Find where the given text appears and provide that cell's center as [X, Y] coordinate. 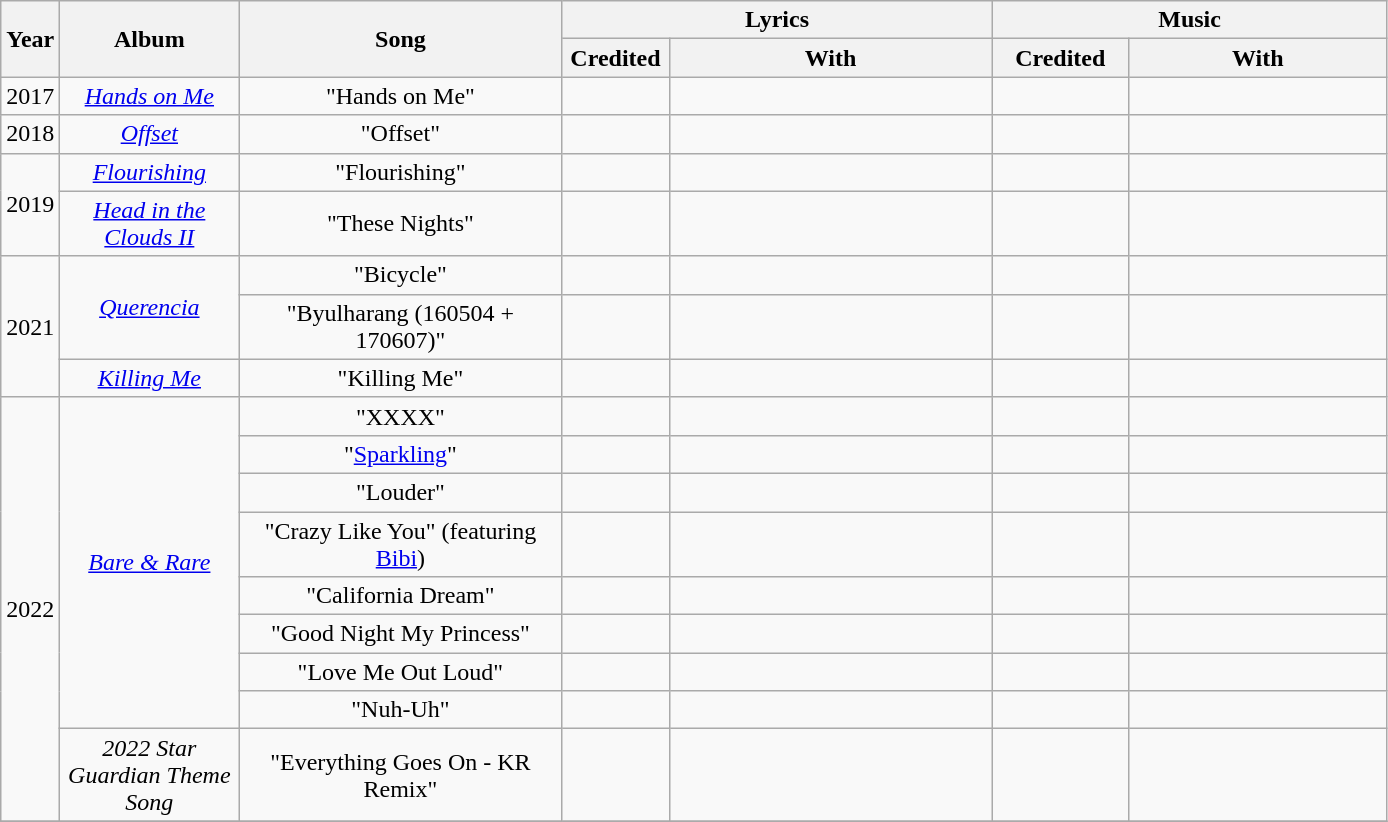
"Flourishing" [400, 172]
"Hands on Me" [400, 96]
"Bicycle" [400, 275]
Year [30, 39]
"Offset" [400, 134]
Offset [150, 134]
2019 [30, 204]
Killing Me [150, 378]
2017 [30, 96]
2022 Star Guardian Theme Song [150, 775]
"Louder" [400, 492]
"California Dream" [400, 596]
"Byulharang (160504 + 170607)" [400, 326]
Song [400, 39]
2022 [30, 609]
"Crazy Like You" (featuring Bibi) [400, 544]
Lyrics [777, 20]
2021 [30, 326]
"Everything Goes On - KR Remix" [400, 775]
"XXXX" [400, 416]
Hands on Me [150, 96]
"These Nights" [400, 224]
Bare & Rare [150, 563]
"Killing Me" [400, 378]
Head in the Clouds II [150, 224]
"Sparkling" [400, 454]
"Good Night My Princess" [400, 634]
Flourishing [150, 172]
"Nuh-Uh" [400, 710]
Querencia [150, 308]
Music [1190, 20]
2018 [30, 134]
"Love Me Out Loud" [400, 672]
Album [150, 39]
